Find where the given text appears and provide that cell's center as [X, Y] coordinate. 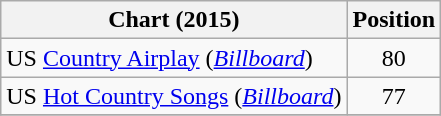
77 [394, 96]
80 [394, 58]
Position [394, 20]
US Country Airplay (Billboard) [174, 58]
Chart (2015) [174, 20]
US Hot Country Songs (Billboard) [174, 96]
